Return the [X, Y] coordinate for the center point of the cell that contains the specified text.  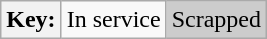
Key: [31, 20]
Scrapped [216, 20]
In service [114, 20]
